Capture the cell that displays the provided text and extract its [x, y] central coordinate. 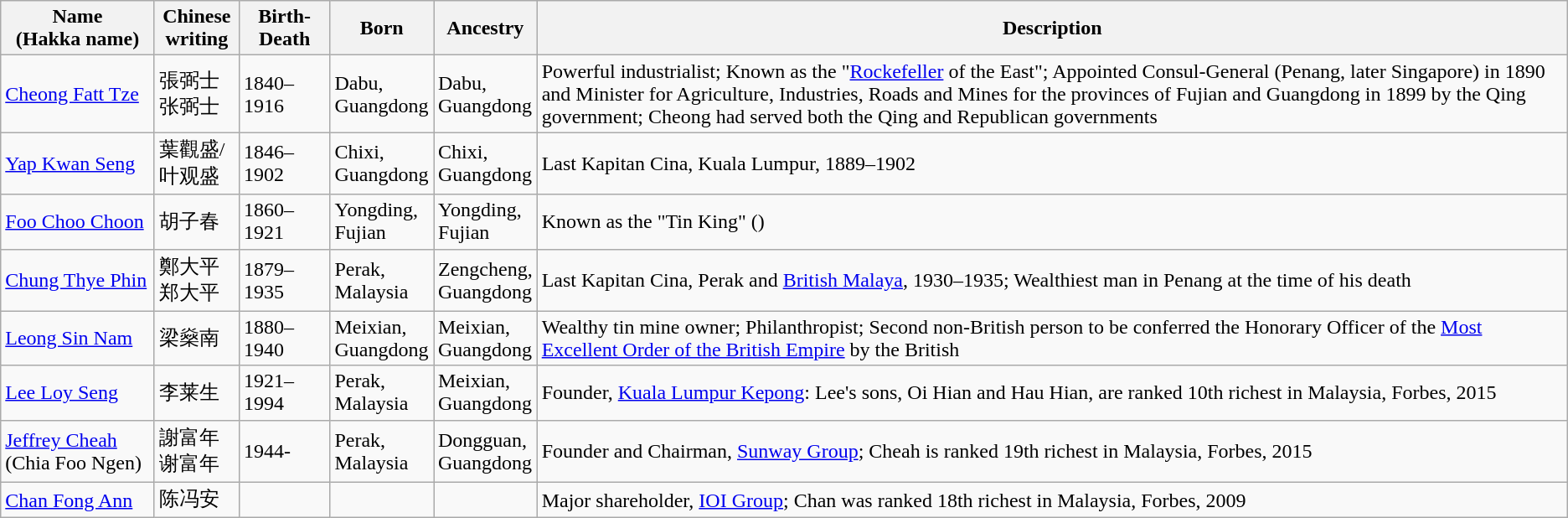
Chan Fong Ann [78, 500]
1860–1921 [285, 221]
胡子春 [196, 221]
謝富年谢富年 [196, 451]
張弼士张弼士 [196, 94]
Name(Hakka name) [78, 28]
Last Kapitan Cina, Kuala Lumpur, 1889–1902 [1052, 163]
鄭大平郑大平 [196, 280]
Zengcheng, Guangdong [486, 280]
Last Kapitan Cina, Perak and British Malaya, 1930–1935; Wealthiest man in Penang at the time of his death [1052, 280]
Leong Sin Nam [78, 339]
Ancestry [486, 28]
Yap Kwan Seng [78, 163]
陈冯安 [196, 500]
1880–1940 [285, 339]
1921–1994 [285, 392]
Known as the "Tin King" () [1052, 221]
1846–1902 [285, 163]
葉觀盛/叶观盛 [196, 163]
Cheong Fatt Tze [78, 94]
梁燊南 [196, 339]
Lee Loy Seng [78, 392]
Major shareholder, IOI Group; Chan was ranked 18th richest in Malaysia, Forbes, 2009 [1052, 500]
Foo Choo Choon [78, 221]
Founder and Chairman, Sunway Group; Cheah is ranked 19th richest in Malaysia, Forbes, 2015 [1052, 451]
Dongguan, Guangdong [486, 451]
Birth-Death [285, 28]
Born [382, 28]
1879–1935 [285, 280]
Chung Thye Phin [78, 280]
Chinese writing [196, 28]
Founder, Kuala Lumpur Kepong: Lee's sons, Oi Hian and Hau Hian, are ranked 10th richest in Malaysia, Forbes, 2015 [1052, 392]
1944- [285, 451]
Description [1052, 28]
李莱生 [196, 392]
1840–1916 [285, 94]
Jeffrey Cheah(Chia Foo Ngen) [78, 451]
